For the text-containing cell, return its midpoint in (x, y) coordinate format. 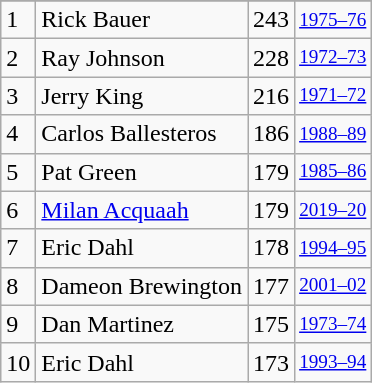
Carlos Ballesteros (142, 134)
1985–86 (333, 172)
Jerry King (142, 96)
1973–74 (333, 324)
Dameon Brewington (142, 286)
5 (18, 172)
178 (272, 248)
177 (272, 286)
4 (18, 134)
243 (272, 20)
216 (272, 96)
6 (18, 210)
1988–89 (333, 134)
1975–76 (333, 20)
228 (272, 58)
1994–95 (333, 248)
186 (272, 134)
Pat Green (142, 172)
7 (18, 248)
8 (18, 286)
9 (18, 324)
1971–72 (333, 96)
2 (18, 58)
3 (18, 96)
Dan Martinez (142, 324)
1972–73 (333, 58)
1 (18, 20)
10 (18, 362)
2001–02 (333, 286)
Ray Johnson (142, 58)
173 (272, 362)
Rick Bauer (142, 20)
1993–94 (333, 362)
175 (272, 324)
2019–20 (333, 210)
Milan Acquaah (142, 210)
